From the cell containing the given text, extract its center point as (x, y) coordinate. 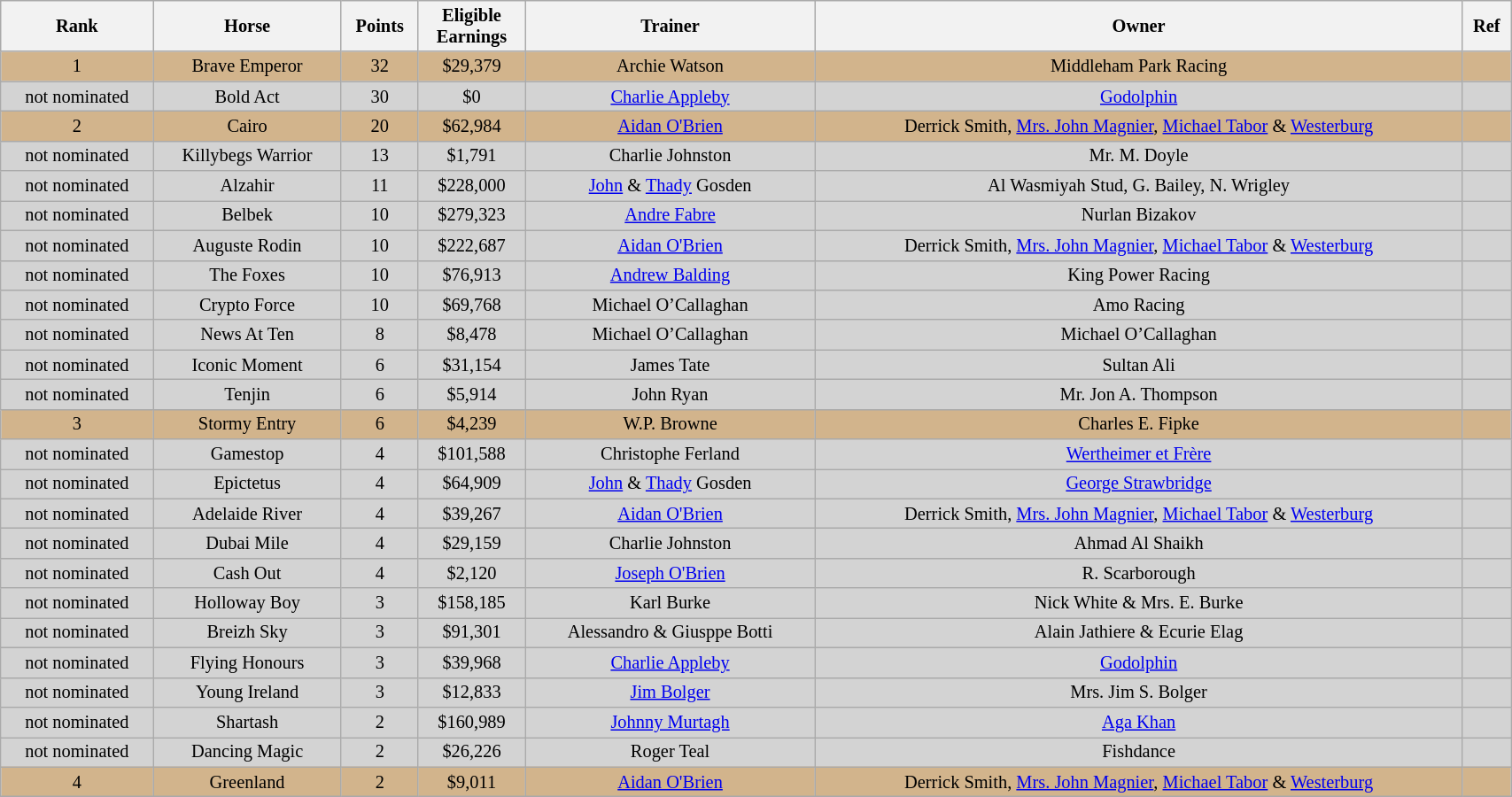
$91,301 (471, 632)
Wertheimer et Frère (1139, 454)
$76,913 (471, 275)
Young Ireland (247, 693)
Iconic Moment (247, 365)
$69,768 (471, 305)
Breizh Sky (247, 632)
Andrew Balding (670, 275)
Cairo (247, 126)
$101,588 (471, 454)
Trainer (670, 26)
Horse (247, 26)
$12,833 (471, 693)
$279,323 (471, 215)
Alessandro & Giusppe Botti (670, 632)
30 (379, 97)
Al Wasmiyah Stud, G. Bailey, N. Wrigley (1139, 186)
Archie Watson (670, 66)
Cash Out (247, 573)
Tenjin (247, 394)
Andre Fabre (670, 215)
Charles E. Fipke (1139, 424)
Joseph O'Brien (670, 573)
$5,914 (471, 394)
Belbek (247, 215)
$9,011 (471, 782)
Brave Emperor (247, 66)
Alain Jathiere & Ecurie Elag (1139, 632)
John Ryan (670, 394)
Amo Racing (1139, 305)
Nurlan Bizakov (1139, 215)
Greenland (247, 782)
W.P. Browne (670, 424)
Karl Burke (670, 603)
8 (379, 335)
$1,791 (471, 156)
The Foxes (247, 275)
$62,984 (471, 126)
Auguste Rodin (247, 245)
R. Scarborough (1139, 573)
Mr. Jon A. Thompson (1139, 394)
$29,159 (471, 543)
Aga Khan (1139, 722)
EligibleEarnings (471, 26)
$0 (471, 97)
Epictetus (247, 484)
Gamestop (247, 454)
Sultan Ali (1139, 365)
Flying Honours (247, 662)
$29,379 (471, 66)
Adelaide River (247, 514)
Ahmad Al Shaikh (1139, 543)
Middleham Park Racing (1139, 66)
11 (379, 186)
$160,989 (471, 722)
Nick White & Mrs. E. Burke (1139, 603)
13 (379, 156)
32 (379, 66)
Rank (77, 26)
King Power Racing (1139, 275)
$26,226 (471, 752)
Points (379, 26)
$39,968 (471, 662)
$228,000 (471, 186)
George Strawbridge (1139, 484)
$4,239 (471, 424)
News At Ten (247, 335)
Holloway Boy (247, 603)
Roger Teal (670, 752)
Fishdance (1139, 752)
Johnny Murtagh (670, 722)
Christophe Ferland (670, 454)
Stormy Entry (247, 424)
Mr. M. Doyle (1139, 156)
Alzahir (247, 186)
James Tate (670, 365)
Owner (1139, 26)
1 (77, 66)
$31,154 (471, 365)
Bold Act (247, 97)
20 (379, 126)
Killybegs Warrior (247, 156)
Shartash (247, 722)
Jim Bolger (670, 693)
Mrs. Jim S. Bolger (1139, 693)
$8,478 (471, 335)
$158,185 (471, 603)
Ref (1486, 26)
Crypto Force (247, 305)
$222,687 (471, 245)
Dancing Magic (247, 752)
$2,120 (471, 573)
$39,267 (471, 514)
$64,909 (471, 484)
Dubai Mile (247, 543)
